From the cell containing the given text, extract its center point as (x, y) coordinate. 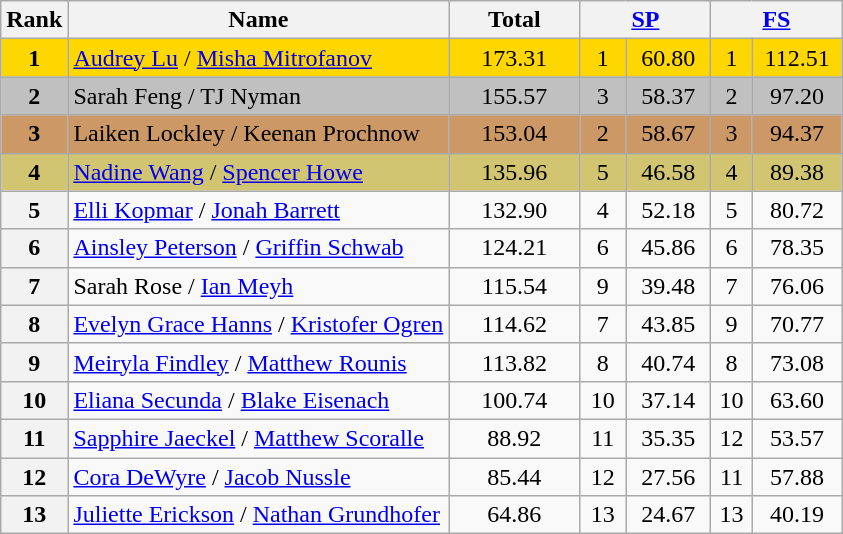
Sapphire Jaeckel / Matthew Scoralle (258, 438)
64.86 (514, 515)
Sarah Feng / TJ Nyman (258, 96)
124.21 (514, 248)
Cora DeWyre / Jacob Nussle (258, 477)
53.57 (797, 438)
Nadine Wang / Spencer Howe (258, 172)
58.67 (668, 134)
Elli Kopmar / Jonah Barrett (258, 210)
43.85 (668, 324)
153.04 (514, 134)
73.08 (797, 362)
85.44 (514, 477)
132.90 (514, 210)
46.58 (668, 172)
78.35 (797, 248)
24.67 (668, 515)
Evelyn Grace Hanns / Kristofer Ogren (258, 324)
Juliette Erickson / Nathan Grundhofer (258, 515)
Name (258, 20)
40.19 (797, 515)
114.62 (514, 324)
70.77 (797, 324)
45.86 (668, 248)
Laiken Lockley / Keenan Prochnow (258, 134)
52.18 (668, 210)
60.80 (668, 58)
39.48 (668, 286)
88.92 (514, 438)
40.74 (668, 362)
SP (646, 20)
94.37 (797, 134)
FS (776, 20)
115.54 (514, 286)
27.56 (668, 477)
Sarah Rose / Ian Meyh (258, 286)
173.31 (514, 58)
35.35 (668, 438)
57.88 (797, 477)
Rank (34, 20)
Meiryla Findley / Matthew Rounis (258, 362)
Eliana Secunda / Blake Eisenach (258, 400)
135.96 (514, 172)
Ainsley Peterson / Griffin Schwab (258, 248)
100.74 (514, 400)
113.82 (514, 362)
Total (514, 20)
97.20 (797, 96)
89.38 (797, 172)
58.37 (668, 96)
76.06 (797, 286)
155.57 (514, 96)
37.14 (668, 400)
112.51 (797, 58)
Audrey Lu / Misha Mitrofanov (258, 58)
63.60 (797, 400)
80.72 (797, 210)
